For the text-containing cell, return its midpoint in (X, Y) coordinate format. 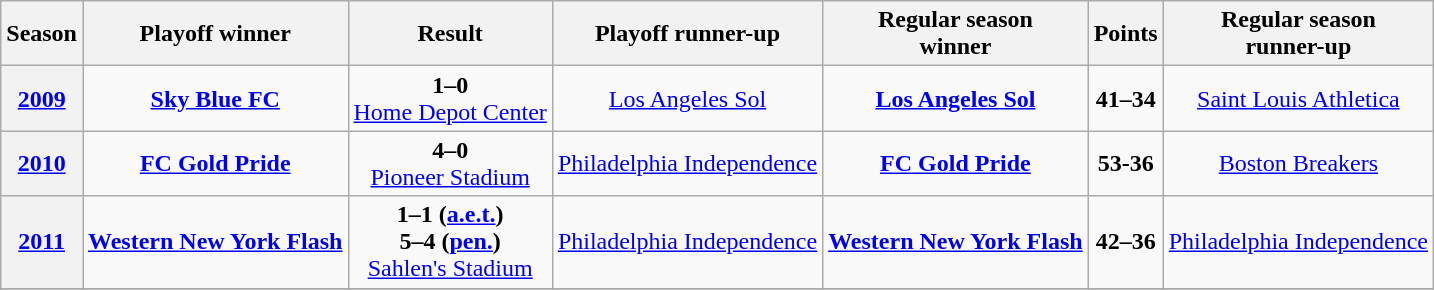
Season (42, 34)
1–1 (a.e.t.)5–4 (pen.)Sahlen's Stadium (450, 242)
Saint Louis Athletica (1298, 98)
2009 (42, 98)
41–34 (1126, 98)
Points (1126, 34)
Regular seasonrunner-up (1298, 34)
1–0Home Depot Center (450, 98)
Result (450, 34)
4–0Pioneer Stadium (450, 164)
Playoff winner (215, 34)
42–36 (1126, 242)
2011 (42, 242)
2010 (42, 164)
53-36 (1126, 164)
Sky Blue FC (215, 98)
Boston Breakers (1298, 164)
Playoff runner-up (687, 34)
Regular seasonwinner (956, 34)
